Detect which cell encompasses the target text, then output its [X, Y] center coordinate. 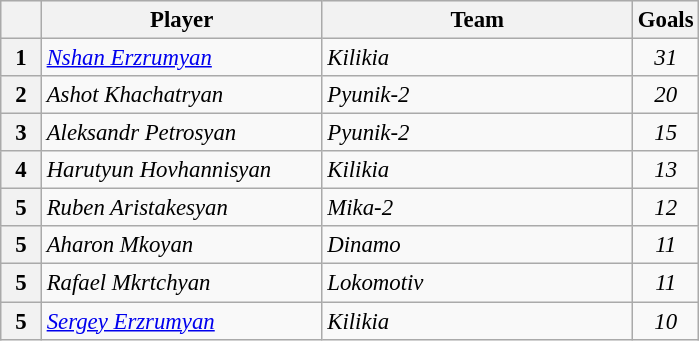
Lokomotiv [478, 283]
Sergey Erzrumyan [182, 321]
31 [666, 58]
Mika-2 [478, 208]
Harutyun Hovhannisyan [182, 170]
15 [666, 133]
10 [666, 321]
Aharon Mkoyan [182, 245]
1 [22, 58]
Aleksandr Petrosyan [182, 133]
3 [22, 133]
Team [478, 20]
Rafael Mkrtchyan [182, 283]
Dinamo [478, 245]
Ruben Aristakesyan [182, 208]
13 [666, 170]
4 [22, 170]
Goals [666, 20]
12 [666, 208]
20 [666, 95]
Player [182, 20]
Nshan Erzrumyan [182, 58]
2 [22, 95]
Ashot Khachatryan [182, 95]
